Provide the (x, y) coordinate of the cell's center where the given text is located.  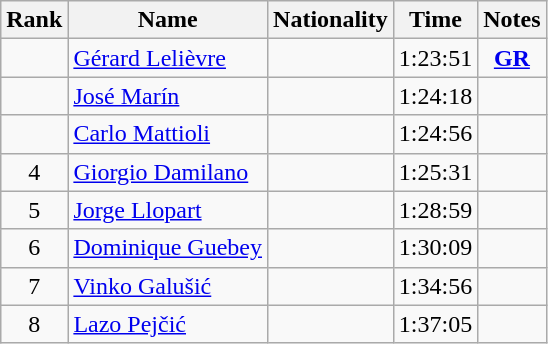
Notes (512, 20)
1:28:59 (435, 210)
Jorge Llopart (168, 210)
8 (34, 324)
GR (512, 58)
1:25:31 (435, 172)
Time (435, 20)
Dominique Guebey (168, 248)
1:37:05 (435, 324)
1:34:56 (435, 286)
Giorgio Damilano (168, 172)
Nationality (331, 20)
Name (168, 20)
Carlo Mattioli (168, 134)
Lazo Pejčić (168, 324)
Vinko Galušić (168, 286)
6 (34, 248)
Gérard Lelièvre (168, 58)
José Marín (168, 96)
Rank (34, 20)
1:23:51 (435, 58)
1:30:09 (435, 248)
4 (34, 172)
1:24:56 (435, 134)
1:24:18 (435, 96)
7 (34, 286)
5 (34, 210)
